Return [x, y] of the center of cell containing provided text 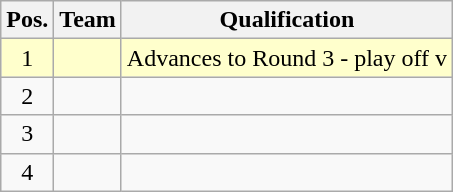
Qualification [286, 20]
4 [28, 172]
1 [28, 58]
Pos. [28, 20]
Advances to Round 3 - play off v [286, 58]
2 [28, 96]
Team [88, 20]
3 [28, 134]
